Identify which cell holds the provided text, then report its [x, y] central coordinate. 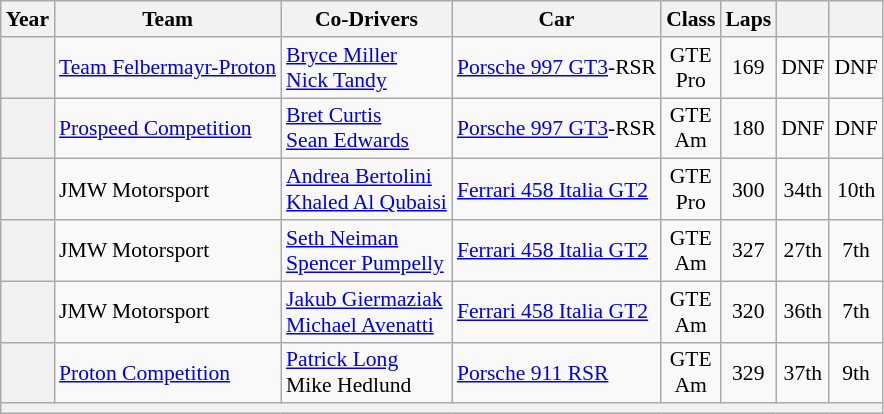
Proton Competition [168, 372]
169 [748, 68]
Team Felbermayr-Proton [168, 68]
320 [748, 312]
Year [28, 19]
37th [802, 372]
10th [856, 190]
Jakub Giermaziak Michael Avenatti [366, 312]
327 [748, 250]
180 [748, 128]
Class [690, 19]
Bryce Miller Nick Tandy [366, 68]
Car [556, 19]
Porsche 911 RSR [556, 372]
Andrea Bertolini Khaled Al Qubaisi [366, 190]
329 [748, 372]
34th [802, 190]
Team [168, 19]
27th [802, 250]
Patrick Long Mike Hedlund [366, 372]
Bret Curtis Sean Edwards [366, 128]
Prospeed Competition [168, 128]
300 [748, 190]
Co-Drivers [366, 19]
Seth Neiman Spencer Pumpelly [366, 250]
9th [856, 372]
36th [802, 312]
Laps [748, 19]
